Output the [X, Y] coordinate of the center of the cell containing the given text.  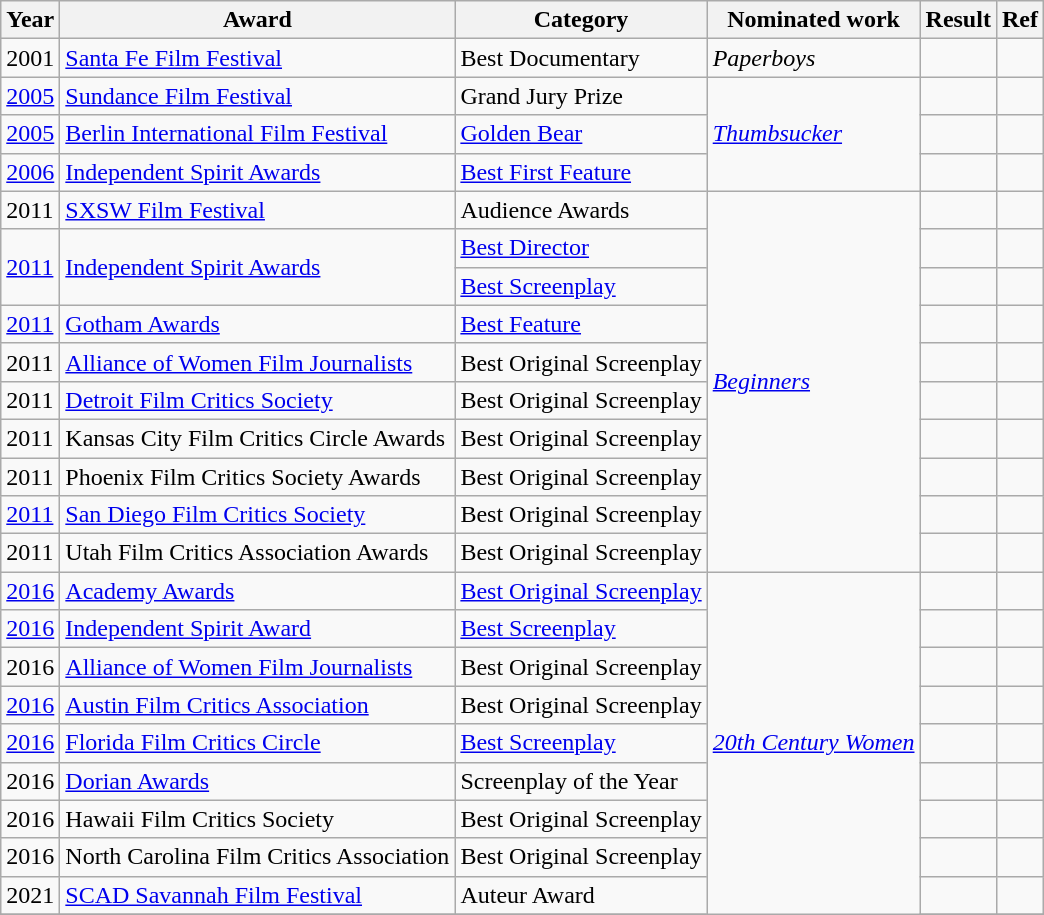
Florida Film Critics Circle [258, 743]
North Carolina Film Critics Association [258, 857]
Beginners [814, 382]
Result [958, 20]
Gotham Awards [258, 324]
Grand Jury Prize [581, 96]
Award [258, 20]
Detroit Film Critics Society [258, 400]
Audience Awards [581, 210]
Santa Fe Film Festival [258, 58]
Best Documentary [581, 58]
Best First Feature [581, 172]
Berlin International Film Festival [258, 134]
Utah Film Critics Association Awards [258, 553]
Golden Bear [581, 134]
Hawaii Film Critics Society [258, 819]
Paperboys [814, 58]
Year [30, 20]
Category [581, 20]
Academy Awards [258, 591]
Austin Film Critics Association [258, 705]
2006 [30, 172]
Sundance Film Festival [258, 96]
Ref [1020, 20]
SXSW Film Festival [258, 210]
2001 [30, 58]
Best Feature [581, 324]
Independent Spirit Award [258, 629]
Thumbsucker [814, 134]
Screenplay of the Year [581, 781]
2021 [30, 895]
Kansas City Film Critics Circle Awards [258, 438]
SCAD Savannah Film Festival [258, 895]
Auteur Award [581, 895]
20th Century Women [814, 744]
Nominated work [814, 20]
San Diego Film Critics Society [258, 515]
Phoenix Film Critics Society Awards [258, 477]
Best Director [581, 248]
Dorian Awards [258, 781]
